Capture the cell that displays the provided text and extract its [x, y] central coordinate. 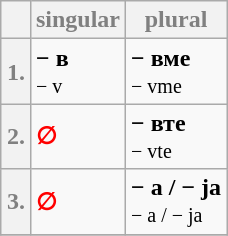
− в− v [78, 72]
singular [78, 20]
− вме − vme [176, 72]
plural [176, 20]
− а / − ја − a / − ja [176, 202]
− вте − vte [176, 136]
1. [16, 72]
3. [16, 202]
2. [16, 136]
